Pinpoint the cell where the given text exists, returning its (X, Y) midpoint coordinate. 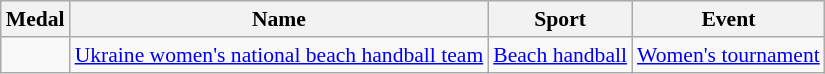
Women's tournament (728, 55)
Sport (560, 19)
Event (728, 19)
Beach handball (560, 55)
Name (280, 19)
Ukraine women's national beach handball team (280, 55)
Medal (36, 19)
